Pinpoint the cell where the given text exists, returning its [X, Y] midpoint coordinate. 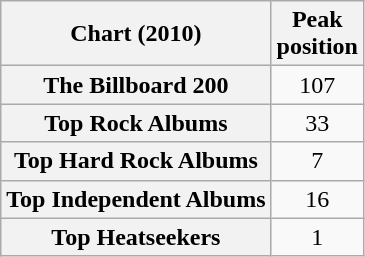
7 [317, 161]
Chart (2010) [136, 34]
107 [317, 85]
The Billboard 200 [136, 85]
Peakposition [317, 34]
Top Heatseekers [136, 237]
Top Independent Albums [136, 199]
16 [317, 199]
33 [317, 123]
Top Rock Albums [136, 123]
1 [317, 237]
Top Hard Rock Albums [136, 161]
